Extract the (x, y) coordinate from the center of the cell holding the provided text.  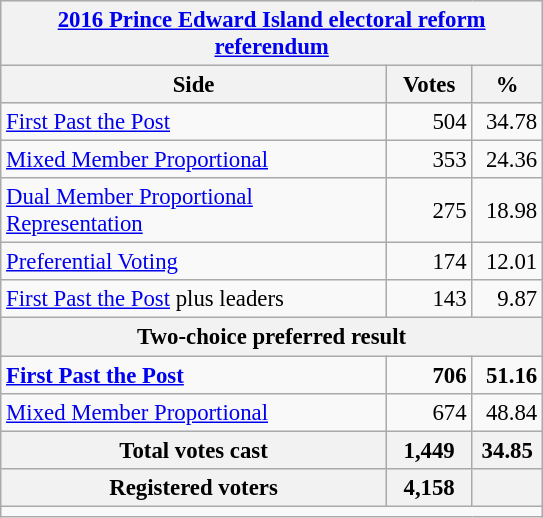
2016 Prince Edward Island electoral reform referendum (272, 34)
18.98 (508, 210)
34.85 (508, 450)
Two-choice preferred result (272, 337)
9.87 (508, 299)
504 (429, 122)
1,449 (429, 450)
51.16 (508, 375)
Side (194, 85)
Dual Member Proportional Representation (194, 210)
Votes (429, 85)
First Past the Post plus leaders (194, 299)
48.84 (508, 412)
Registered voters (194, 487)
4,158 (429, 487)
353 (429, 160)
% (508, 85)
Preferential Voting (194, 262)
24.36 (508, 160)
706 (429, 375)
674 (429, 412)
Total votes cast (194, 450)
275 (429, 210)
12.01 (508, 262)
34.78 (508, 122)
143 (429, 299)
174 (429, 262)
